Return the (X, Y) coordinate for the center point of the cell that contains the specified text.  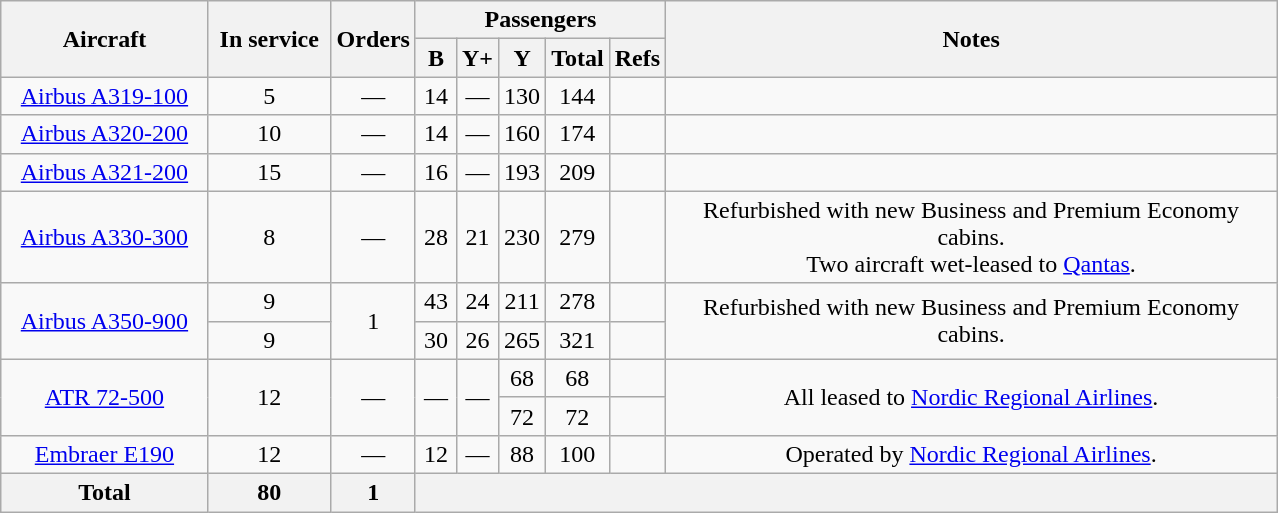
5 (269, 96)
8 (269, 237)
130 (522, 96)
321 (578, 340)
Embraer E190 (104, 454)
Airbus A321-200 (104, 172)
88 (522, 454)
144 (578, 96)
209 (578, 172)
Refs (637, 58)
230 (522, 237)
Y (522, 58)
174 (578, 134)
15 (269, 172)
Refurbished with new Business and Premium Economy cabins.Two aircraft wet-leased to Qantas. (972, 237)
80 (269, 492)
26 (477, 340)
Operated by Nordic Regional Airlines. (972, 454)
All leased to Nordic Regional Airlines. (972, 397)
265 (522, 340)
211 (522, 302)
Notes (972, 39)
ATR 72-500 (104, 397)
Aircraft (104, 39)
Airbus A320-200 (104, 134)
278 (578, 302)
24 (477, 302)
28 (436, 237)
Refurbished with new Business and Premium Economy cabins. (972, 321)
16 (436, 172)
100 (578, 454)
Airbus A350-900 (104, 321)
Passengers (540, 20)
30 (436, 340)
10 (269, 134)
Y+ (477, 58)
In service (269, 39)
279 (578, 237)
Airbus A319-100 (104, 96)
21 (477, 237)
193 (522, 172)
43 (436, 302)
Airbus A330-300 (104, 237)
Orders (373, 39)
160 (522, 134)
B (436, 58)
